From the cell containing the given text, extract its center point as [X, Y] coordinate. 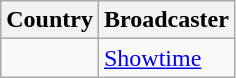
Showtime [166, 58]
Country [50, 20]
Broadcaster [166, 20]
